Capture the cell that displays the provided text and extract its [x, y] central coordinate. 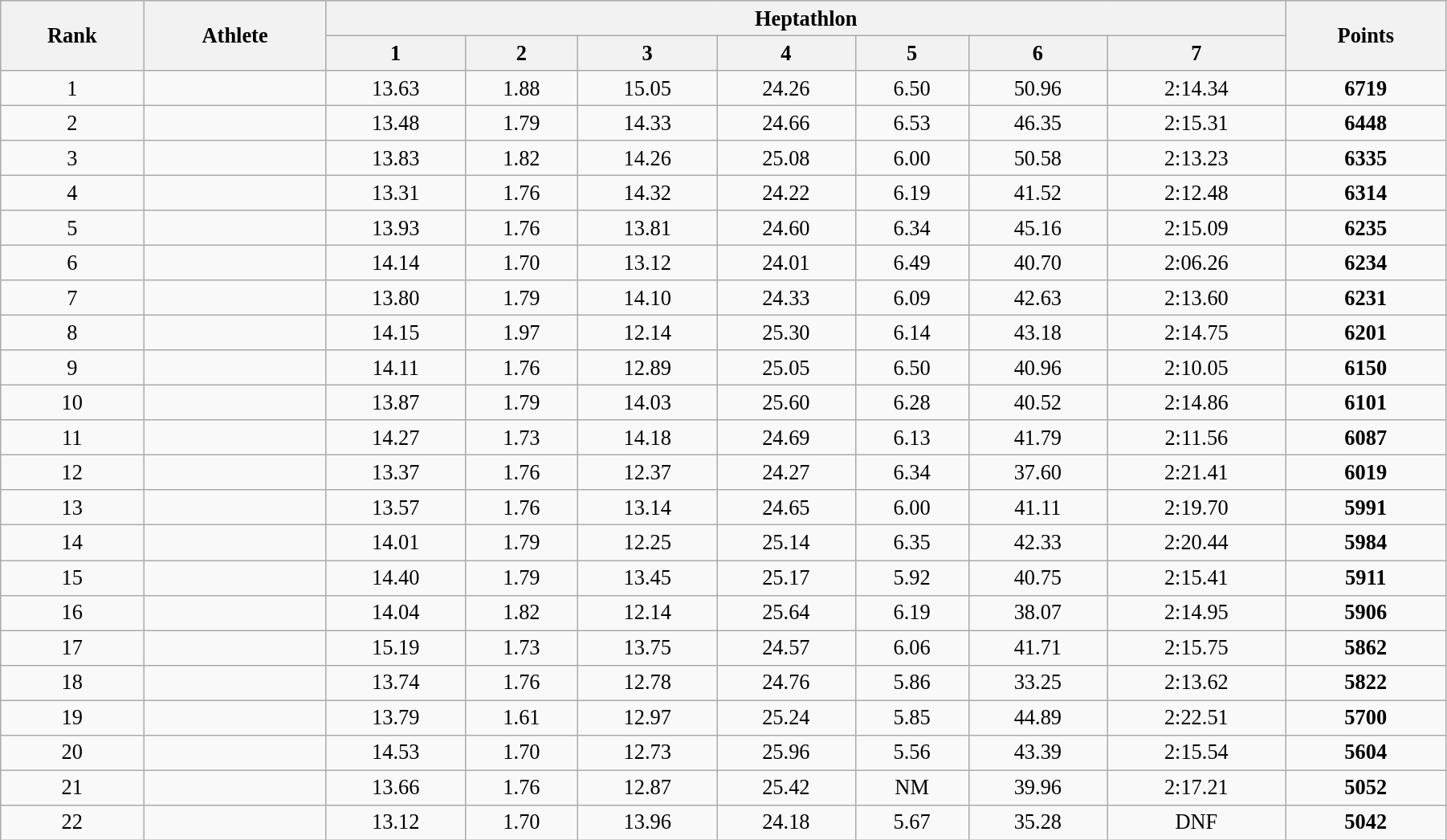
13.87 [395, 402]
24.65 [787, 508]
14.11 [395, 368]
40.96 [1037, 368]
13.83 [395, 158]
38.07 [1037, 613]
25.05 [787, 368]
25.96 [787, 752]
2:13.62 [1196, 683]
2:15.75 [1196, 647]
45.16 [1037, 228]
Rank [72, 35]
14.14 [395, 263]
12.37 [647, 472]
2:14.86 [1196, 402]
12.89 [647, 368]
25.08 [787, 158]
13.57 [395, 508]
39.96 [1037, 787]
41.71 [1037, 647]
5906 [1365, 613]
15.05 [647, 88]
13.74 [395, 683]
33.25 [1037, 683]
12.97 [647, 717]
1.61 [522, 717]
24.26 [787, 88]
46.35 [1037, 123]
14.18 [647, 438]
2:11.56 [1196, 438]
Heptathlon [806, 18]
22 [72, 822]
16 [72, 613]
43.18 [1037, 332]
24.27 [787, 472]
40.52 [1037, 402]
42.33 [1037, 543]
6.53 [912, 123]
5862 [1365, 647]
40.75 [1037, 577]
12.73 [647, 752]
40.70 [1037, 263]
2:14.34 [1196, 88]
1.88 [522, 88]
6.13 [912, 438]
6.09 [912, 298]
42.63 [1037, 298]
6.06 [912, 647]
5604 [1365, 752]
13.93 [395, 228]
13.81 [647, 228]
14.27 [395, 438]
18 [72, 683]
6448 [1365, 123]
2:21.41 [1196, 472]
14.03 [647, 402]
2:22.51 [1196, 717]
2:13.23 [1196, 158]
13.31 [395, 193]
5.86 [912, 683]
13.37 [395, 472]
24.66 [787, 123]
14.15 [395, 332]
5822 [1365, 683]
6019 [1365, 472]
2:10.05 [1196, 368]
6335 [1365, 158]
13.80 [395, 298]
2:15.41 [1196, 577]
25.64 [787, 613]
13.96 [647, 822]
37.60 [1037, 472]
6314 [1365, 193]
13 [72, 508]
25.17 [787, 577]
6231 [1365, 298]
13.75 [647, 647]
35.28 [1037, 822]
24.76 [787, 683]
50.58 [1037, 158]
24.33 [787, 298]
41.52 [1037, 193]
5991 [1365, 508]
12 [72, 472]
6101 [1365, 402]
14.26 [647, 158]
6719 [1365, 88]
9 [72, 368]
10 [72, 402]
2:15.54 [1196, 752]
DNF [1196, 822]
5052 [1365, 787]
41.79 [1037, 438]
44.89 [1037, 717]
21 [72, 787]
5.85 [912, 717]
13.79 [395, 717]
2:06.26 [1196, 263]
6.28 [912, 402]
6087 [1365, 438]
20 [72, 752]
24.69 [787, 438]
2:17.21 [1196, 787]
6234 [1365, 263]
50.96 [1037, 88]
6150 [1365, 368]
5911 [1365, 577]
12.87 [647, 787]
6235 [1365, 228]
2:14.75 [1196, 332]
2:20.44 [1196, 543]
15 [72, 577]
14.33 [647, 123]
14 [72, 543]
6.14 [912, 332]
5.92 [912, 577]
2:15.09 [1196, 228]
24.22 [787, 193]
2:13.60 [1196, 298]
14.04 [395, 613]
25.24 [787, 717]
2:15.31 [1196, 123]
25.30 [787, 332]
5042 [1365, 822]
19 [72, 717]
5.56 [912, 752]
8 [72, 332]
NM [912, 787]
12.25 [647, 543]
14.10 [647, 298]
43.39 [1037, 752]
6201 [1365, 332]
6.49 [912, 263]
14.40 [395, 577]
24.57 [787, 647]
15.19 [395, 647]
13.45 [647, 577]
2:14.95 [1196, 613]
13.63 [395, 88]
14.01 [395, 543]
25.42 [787, 787]
11 [72, 438]
14.32 [647, 193]
41.11 [1037, 508]
6.35 [912, 543]
17 [72, 647]
24.60 [787, 228]
13.48 [395, 123]
1.97 [522, 332]
12.78 [647, 683]
Points [1365, 35]
24.01 [787, 263]
25.60 [787, 402]
2:12.48 [1196, 193]
Athlete [235, 35]
2:19.70 [1196, 508]
24.18 [787, 822]
25.14 [787, 543]
13.66 [395, 787]
14.53 [395, 752]
5984 [1365, 543]
5.67 [912, 822]
5700 [1365, 717]
13.14 [647, 508]
